Find where the given text appears and provide that cell's center as [x, y] coordinate. 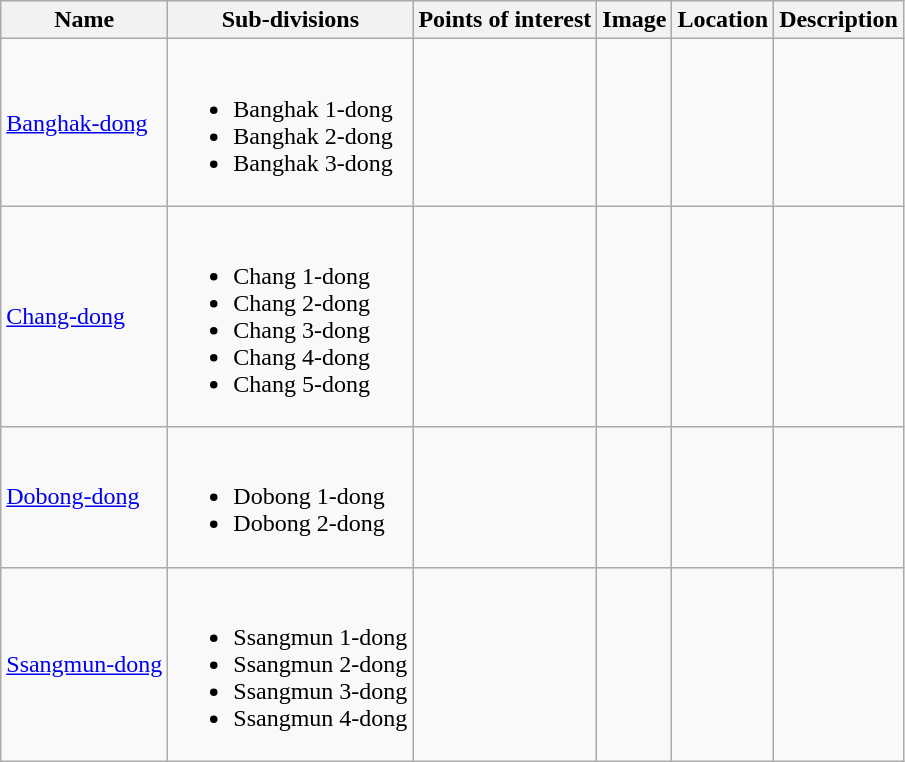
Sub-divisions [290, 20]
Chang 1-dongChang 2-dongChang 3-dongChang 4-dongChang 5-dong [290, 316]
Image [634, 20]
Description [839, 20]
Banghak-dong [84, 122]
Chang-dong [84, 316]
Name [84, 20]
Banghak 1-dongBanghak 2-dongBanghak 3-dong [290, 122]
Location [723, 20]
Ssangmun 1-dongSsangmun 2-dongSsangmun 3-dongSsangmun 4-dong [290, 664]
Ssangmun-dong [84, 664]
Dobong 1-dongDobong 2-dong [290, 497]
Points of interest [505, 20]
Dobong-dong [84, 497]
